For the text-containing cell, return its midpoint in [X, Y] coordinate format. 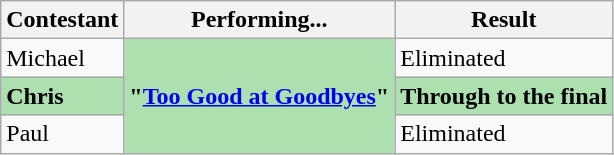
Result [504, 20]
"Too Good at Goodbyes" [260, 96]
Michael [62, 58]
Chris [62, 96]
Contestant [62, 20]
Paul [62, 134]
Performing... [260, 20]
Through to the final [504, 96]
